Extract the (x, y) coordinate from the center of the cell holding the provided text.  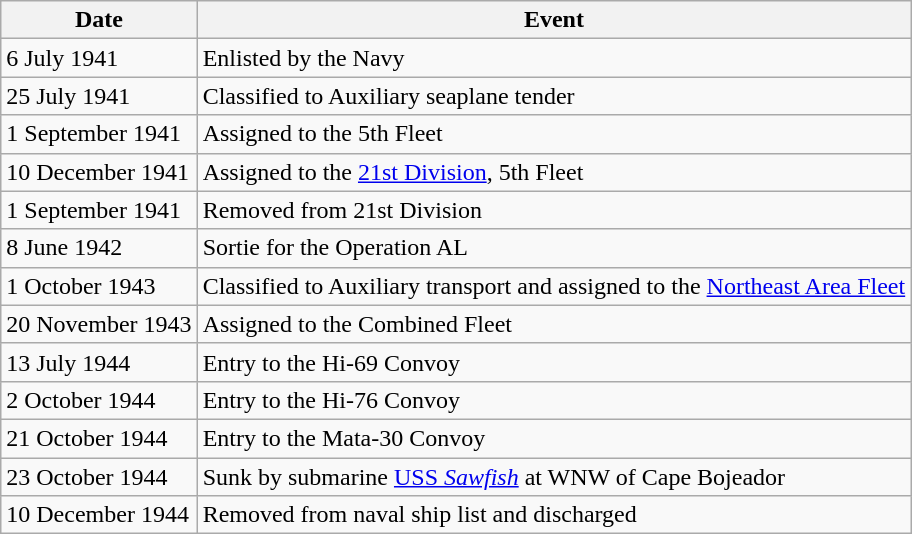
Assigned to the Combined Fleet (554, 324)
Entry to the Hi-76 Convoy (554, 400)
21 October 1944 (99, 438)
Event (554, 20)
20 November 1943 (99, 324)
2 October 1944 (99, 400)
Classified to Auxiliary seaplane tender (554, 96)
Enlisted by the Navy (554, 58)
Sortie for the Operation AL (554, 248)
1 October 1943 (99, 286)
Sunk by submarine USS Sawfish at WNW of Cape Bojeador (554, 477)
Removed from 21st Division (554, 210)
Assigned to the 5th Fleet (554, 134)
Date (99, 20)
Entry to the Mata-30 Convoy (554, 438)
Assigned to the 21st Division, 5th Fleet (554, 172)
6 July 1941 (99, 58)
13 July 1944 (99, 362)
Entry to the Hi-69 Convoy (554, 362)
10 December 1944 (99, 515)
23 October 1944 (99, 477)
Removed from naval ship list and discharged (554, 515)
Classified to Auxiliary transport and assigned to the Northeast Area Fleet (554, 286)
10 December 1941 (99, 172)
8 June 1942 (99, 248)
25 July 1941 (99, 96)
